Identify which cell holds the provided text, then report its (x, y) central coordinate. 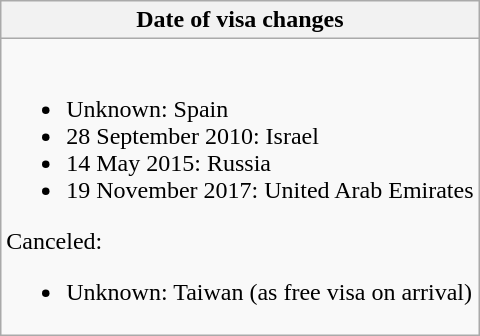
Date of visa changes (240, 20)
Unknown: Spain28 September 2010: Israel14 May 2015: Russia19 November 2017: United Arab EmiratesCanceled:Unknown: Taiwan (as free visa on arrival) (240, 187)
